Capture the cell that displays the provided text and extract its (X, Y) central coordinate. 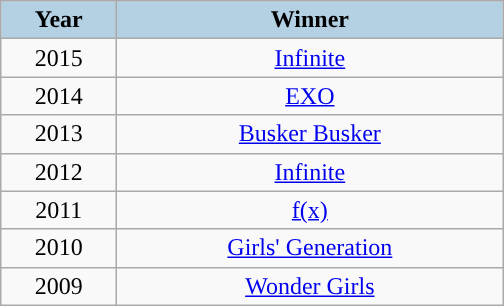
2010 (59, 248)
Wonder Girls (310, 286)
EXO (310, 96)
2013 (59, 134)
Year (59, 20)
Winner (310, 20)
2012 (59, 172)
2011 (59, 210)
Busker Busker (310, 134)
2014 (59, 96)
f(x) (310, 210)
2015 (59, 58)
Girls' Generation (310, 248)
2009 (59, 286)
